Find where the given text appears and provide that cell's center as (x, y) coordinate. 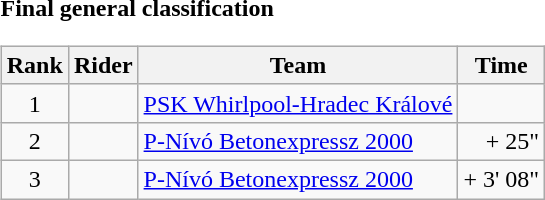
Team (298, 65)
PSK Whirlpool-Hradec Králové (298, 103)
2 (34, 141)
+ 3' 08" (502, 179)
1 (34, 103)
Rank (34, 65)
3 (34, 179)
Time (502, 65)
+ 25" (502, 141)
Rider (103, 65)
